Identify which cell holds the provided text, then report its [X, Y] central coordinate. 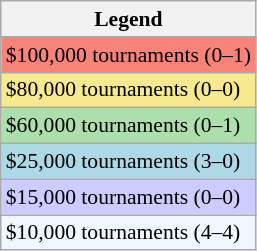
Legend [128, 19]
$100,000 tournaments (0–1) [128, 55]
$10,000 tournaments (4–4) [128, 233]
$15,000 tournaments (0–0) [128, 197]
$80,000 tournaments (0–0) [128, 90]
$25,000 tournaments (3–0) [128, 162]
$60,000 tournaments (0–1) [128, 126]
